Return (X, Y) of the center of cell containing provided text 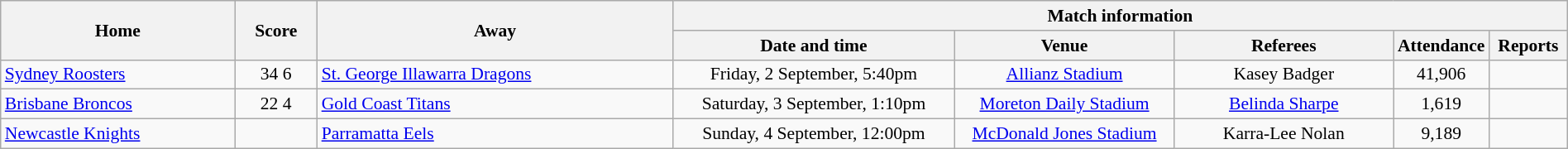
Sunday, 4 September, 12:00pm (814, 134)
Belinda Sharpe (1284, 104)
Karra-Lee Nolan (1284, 134)
41,906 (1441, 74)
Friday, 2 September, 5:40pm (814, 74)
Sydney Roosters (117, 74)
Home (117, 30)
Attendance (1441, 46)
Match information (1120, 16)
Moreton Daily Stadium (1064, 104)
Referees (1284, 46)
9,189 (1441, 134)
Newcastle Knights (117, 134)
St. George Illawarra Dragons (495, 74)
Saturday, 3 September, 1:10pm (814, 104)
Away (495, 30)
Venue (1064, 46)
Parramatta Eels (495, 134)
1,619 (1441, 104)
McDonald Jones Stadium (1064, 134)
34 6 (276, 74)
Reports (1528, 46)
Kasey Badger (1284, 74)
Date and time (814, 46)
Brisbane Broncos (117, 104)
Allianz Stadium (1064, 74)
Score (276, 30)
Gold Coast Titans (495, 104)
22 4 (276, 104)
